Detect which cell encompasses the target text, then output its (x, y) center coordinate. 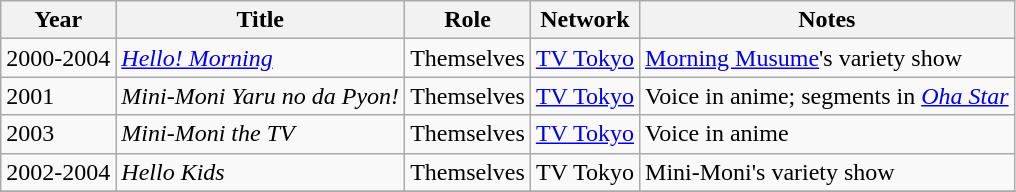
Voice in anime (828, 134)
Role (468, 20)
Mini-Moni Yaru no da Pyon! (260, 96)
2000-2004 (58, 58)
Morning Musume's variety show (828, 58)
Hello! Morning (260, 58)
Title (260, 20)
Hello Kids (260, 172)
Voice in anime; segments in Oha Star (828, 96)
2002-2004 (58, 172)
Year (58, 20)
Mini-Moni the TV (260, 134)
Mini-Moni's variety show (828, 172)
2001 (58, 96)
Notes (828, 20)
Network (584, 20)
2003 (58, 134)
